Extract the [x, y] coordinate from the center of the cell holding the provided text.  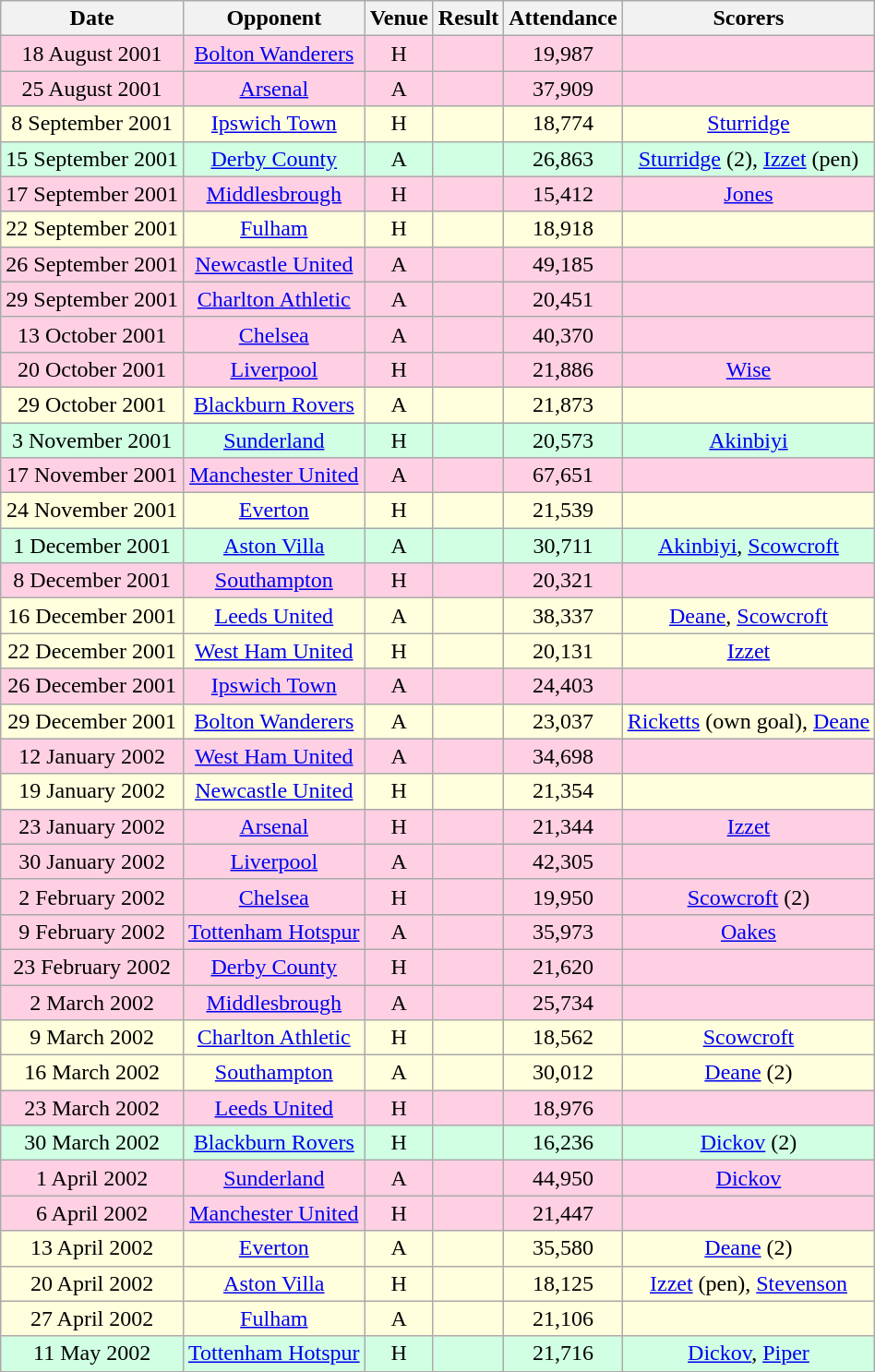
21,716 [563, 1354]
20 October 2001 [92, 369]
2 February 2002 [92, 897]
Venue [399, 18]
Ricketts (own goal), Deane [749, 721]
21,620 [563, 967]
29 October 2001 [92, 404]
26 December 2001 [92, 686]
Sturridge [749, 124]
Wise [749, 369]
24 November 2001 [92, 511]
21,886 [563, 369]
1 April 2002 [92, 1178]
Scowcroft [749, 1038]
21,539 [563, 511]
Akinbiyi [749, 440]
18,976 [563, 1108]
Jones [749, 194]
13 October 2001 [92, 334]
26,863 [563, 159]
21,106 [563, 1318]
34,698 [563, 756]
Deane, Scowcroft [749, 616]
22 September 2001 [92, 229]
Dickov [749, 1178]
17 November 2001 [92, 475]
20,131 [563, 651]
23 January 2002 [92, 826]
19,950 [563, 897]
23 March 2002 [92, 1108]
27 April 2002 [92, 1318]
21,354 [563, 791]
8 December 2001 [92, 581]
21,873 [563, 404]
11 May 2002 [92, 1354]
49,185 [563, 264]
18,918 [563, 229]
9 February 2002 [92, 932]
Attendance [563, 18]
2 March 2002 [92, 1002]
37,909 [563, 89]
21,344 [563, 826]
30,012 [563, 1073]
Sturridge (2), Izzet (pen) [749, 159]
19,987 [563, 54]
24,403 [563, 686]
Scowcroft (2) [749, 897]
Oakes [749, 932]
30 January 2002 [92, 861]
44,950 [563, 1178]
22 December 2001 [92, 651]
13 April 2002 [92, 1248]
67,651 [563, 475]
16 March 2002 [92, 1073]
1 December 2001 [92, 546]
Dickov, Piper [749, 1354]
40,370 [563, 334]
16 December 2001 [92, 616]
8 September 2001 [92, 124]
19 January 2002 [92, 791]
25 August 2001 [92, 89]
Result [468, 18]
Dickov (2) [749, 1143]
35,973 [563, 932]
29 September 2001 [92, 299]
Akinbiyi, Scowcroft [749, 546]
Izzet (pen), Stevenson [749, 1283]
18 August 2001 [92, 54]
38,337 [563, 616]
9 March 2002 [92, 1038]
Date [92, 18]
16,236 [563, 1143]
42,305 [563, 861]
Opponent [273, 18]
15 September 2001 [92, 159]
18,125 [563, 1283]
26 September 2001 [92, 264]
17 September 2001 [92, 194]
30,711 [563, 546]
15,412 [563, 194]
20 April 2002 [92, 1283]
12 January 2002 [92, 756]
21,447 [563, 1213]
23 February 2002 [92, 967]
18,562 [563, 1038]
Scorers [749, 18]
25,734 [563, 1002]
30 March 2002 [92, 1143]
35,580 [563, 1248]
6 April 2002 [92, 1213]
23,037 [563, 721]
20,573 [563, 440]
3 November 2001 [92, 440]
18,774 [563, 124]
20,321 [563, 581]
20,451 [563, 299]
29 December 2001 [92, 721]
